Determine the [x, y] coordinate at the center of the cell enclosing the given text.  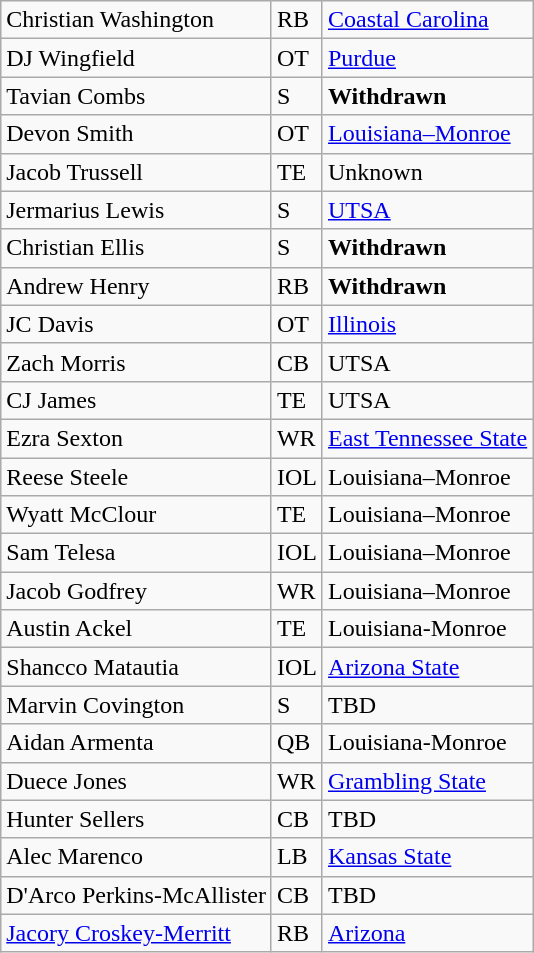
Coastal Carolina [427, 20]
Duece Jones [136, 781]
Reese Steele [136, 477]
Jacob Trussell [136, 172]
Jacob Godfrey [136, 591]
Illinois [427, 324]
JC Davis [136, 324]
Alec Marenco [136, 857]
Ezra Sexton [136, 438]
Devon Smith [136, 134]
CJ James [136, 400]
Sam Telesa [136, 553]
Grambling State [427, 781]
Jacory Croskey-Merritt [136, 933]
Shancco Matautia [136, 667]
Wyatt McClour [136, 515]
Christian Washington [136, 20]
D'Arco Perkins-McAllister [136, 895]
DJ Wingfield [136, 58]
East Tennessee State [427, 438]
Arizona State [427, 667]
QB [296, 743]
Zach Morris [136, 362]
Aidan Armenta [136, 743]
Purdue [427, 58]
Andrew Henry [136, 286]
Hunter Sellers [136, 819]
Marvin Covington [136, 705]
Kansas State [427, 857]
Tavian Combs [136, 96]
Unknown [427, 172]
Christian Ellis [136, 248]
LB [296, 857]
Arizona [427, 933]
Jermarius Lewis [136, 210]
Austin Ackel [136, 629]
